Pinpoint the cell where the given text exists, returning its (X, Y) midpoint coordinate. 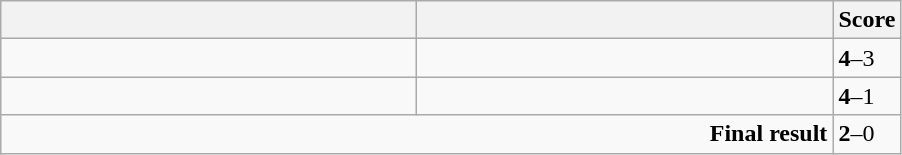
4–1 (867, 96)
2–0 (867, 134)
4–3 (867, 58)
Score (867, 20)
Final result (417, 134)
